From the cell containing the given text, extract its center point as [x, y] coordinate. 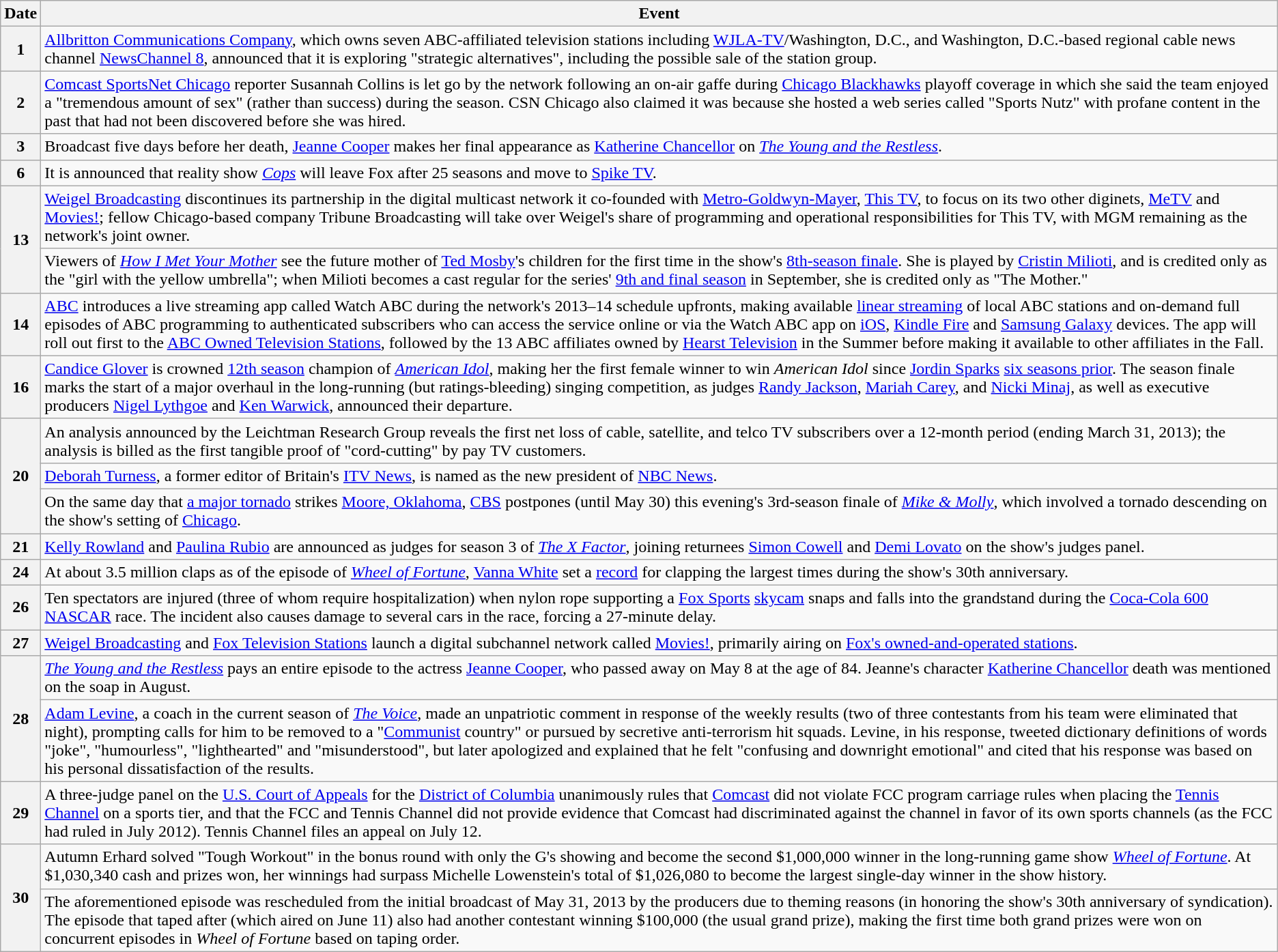
14 [20, 324]
24 [20, 573]
21 [20, 547]
28 [20, 719]
29 [20, 813]
Date [20, 14]
2 [20, 102]
3 [20, 147]
27 [20, 643]
30 [20, 898]
13 [20, 239]
Deborah Turness, a former editor of Britain's ITV News, is named as the new president of NBC News. [659, 476]
Event [659, 14]
1 [20, 49]
Broadcast five days before her death, Jeanne Cooper makes her final appearance as Katherine Chancellor on The Young and the Restless. [659, 147]
It is announced that reality show Cops will leave Fox after 25 seasons and move to Spike TV. [659, 173]
26 [20, 607]
6 [20, 173]
20 [20, 476]
16 [20, 387]
